Return (X, Y) of the center of cell containing provided text 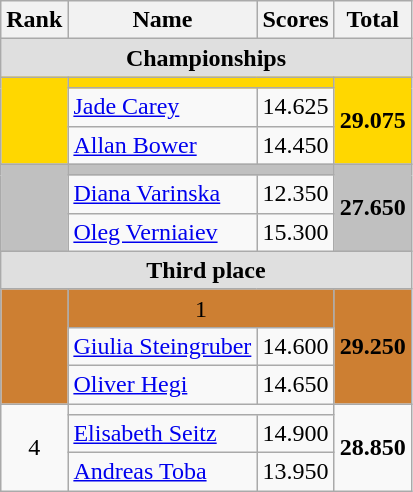
Giulia Steingruber (162, 346)
Andreas Toba (162, 472)
Jade Carey (162, 107)
27.650 (372, 208)
29.075 (372, 120)
Scores (296, 20)
Oliver Hegi (162, 384)
14.600 (296, 346)
15.300 (296, 232)
Championships (206, 58)
29.250 (372, 346)
Rank (34, 20)
Oleg Verniaiev (162, 232)
Total (372, 20)
Allan Bower (162, 145)
Third place (206, 270)
Diana Varinska (162, 194)
14.625 (296, 107)
4 (34, 448)
12.350 (296, 194)
14.450 (296, 145)
Name (162, 20)
14.650 (296, 384)
28.850 (372, 448)
13.950 (296, 472)
Elisabeth Seitz (162, 434)
14.900 (296, 434)
1 (201, 308)
